Scan for the cell matching the given text and deliver its [x, y] coordinate at center. 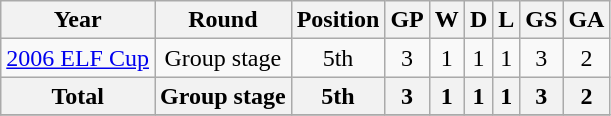
Round [222, 20]
D [478, 20]
Year [78, 20]
W [446, 20]
Position [338, 20]
GS [542, 20]
L [506, 20]
GP [407, 20]
2006 ELF Cup [78, 58]
Total [78, 96]
GA [586, 20]
